Capture the cell that displays the provided text and extract its (X, Y) central coordinate. 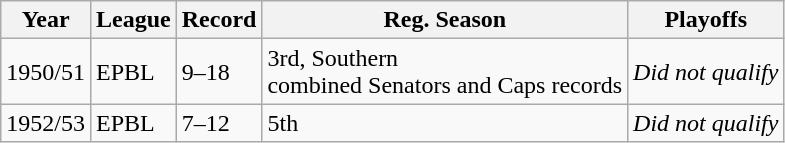
Year (46, 20)
Playoffs (706, 20)
5th (445, 123)
9–18 (219, 72)
League (133, 20)
Record (219, 20)
1952/53 (46, 123)
1950/51 (46, 72)
Reg. Season (445, 20)
7–12 (219, 123)
3rd, Southerncombined Senators and Caps records (445, 72)
